Scan for the cell matching the given text and deliver its (x, y) coordinate at center. 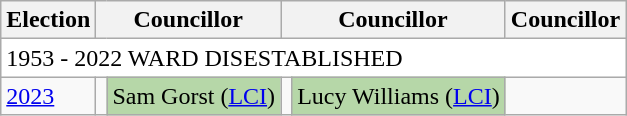
Election (48, 20)
1953 - 2022 WARD DISESTABLISHED (314, 58)
2023 (48, 96)
Sam Gorst (LCI) (194, 96)
Lucy Williams (LCI) (399, 96)
